Locate the cell with the specified text and output its [X, Y] center coordinate. 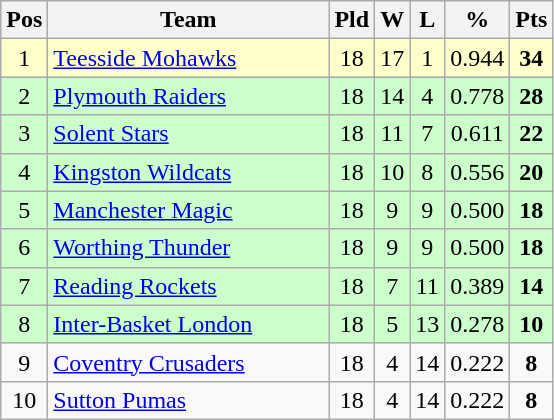
Kingston Wildcats [188, 172]
13 [428, 324]
Inter-Basket London [188, 324]
0.278 [478, 324]
W [392, 20]
22 [532, 134]
0.389 [478, 286]
28 [532, 96]
17 [392, 58]
0.611 [478, 134]
Coventry Crusaders [188, 362]
Pos [24, 20]
Manchester Magic [188, 210]
0.778 [478, 96]
20 [532, 172]
2 [24, 96]
Pts [532, 20]
0.944 [478, 58]
3 [24, 134]
L [428, 20]
34 [532, 58]
6 [24, 248]
Worthing Thunder [188, 248]
Sutton Pumas [188, 400]
0.556 [478, 172]
Reading Rockets [188, 286]
Plymouth Raiders [188, 96]
Solent Stars [188, 134]
% [478, 20]
Team [188, 20]
Teesside Mohawks [188, 58]
Pld [352, 20]
